Scan for the cell matching the given text and deliver its [x, y] coordinate at center. 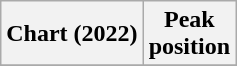
Chart (2022) [72, 34]
Peakposition [189, 34]
